From the cell containing the given text, extract its center point as [x, y] coordinate. 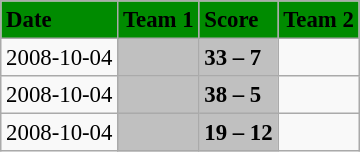
33 – 7 [238, 57]
19 – 12 [238, 133]
Score [238, 20]
Team 1 [158, 20]
Team 2 [318, 20]
38 – 5 [238, 95]
Date [60, 20]
